Return [X, Y] of the center of cell containing provided text 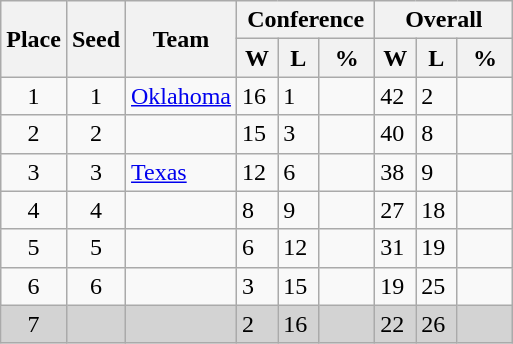
Place [34, 39]
Conference [306, 20]
7 [34, 324]
22 [396, 324]
25 [436, 286]
40 [396, 134]
31 [396, 248]
Oklahoma [182, 96]
42 [396, 96]
18 [436, 210]
26 [436, 324]
Team [182, 39]
27 [396, 210]
Seed [96, 39]
38 [396, 172]
Overall [444, 20]
Texas [182, 172]
